For the text-containing cell, return its midpoint in [X, Y] coordinate format. 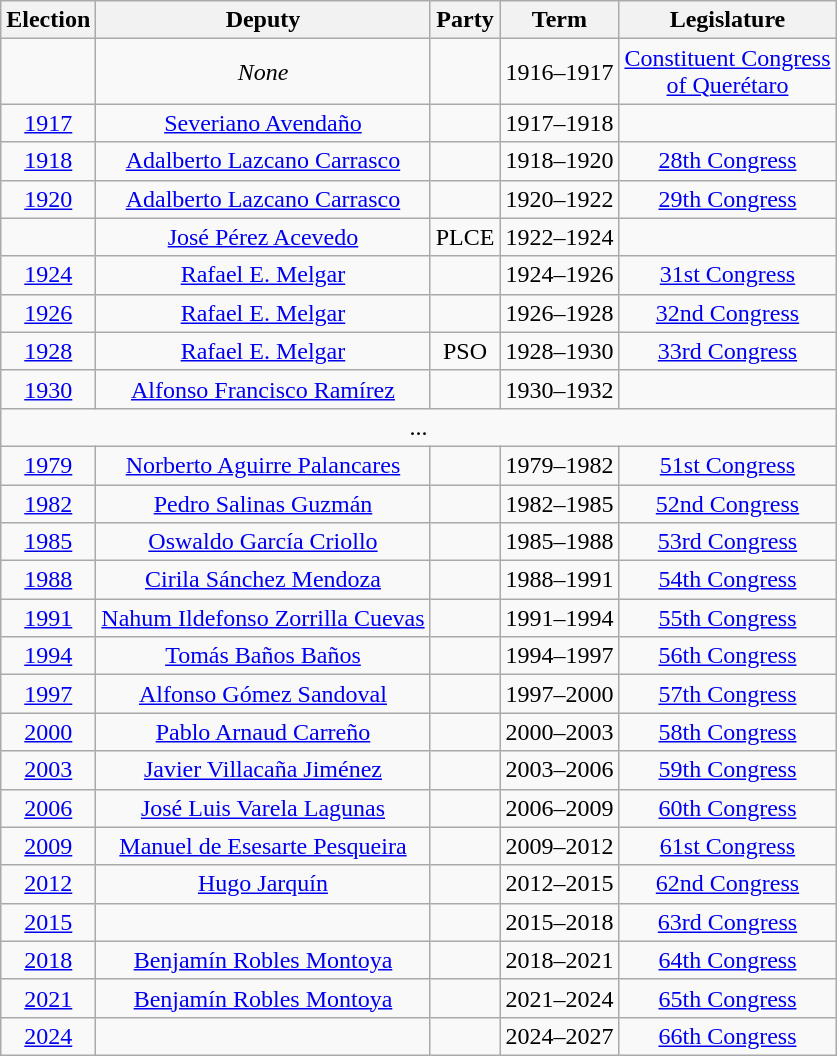
54th Congress [728, 580]
Cirila Sánchez Mendoza [263, 580]
1926–1928 [560, 313]
None [263, 72]
Severiano Avendaño [263, 123]
1979 [48, 465]
1991 [48, 618]
1988 [48, 580]
Party [465, 20]
PSO [465, 351]
1985–1988 [560, 542]
2024–2027 [560, 1036]
2015 [48, 922]
55th Congress [728, 618]
1997–2000 [560, 694]
1985 [48, 542]
1928 [48, 351]
1924–1926 [560, 275]
58th Congress [728, 732]
1979–1982 [560, 465]
2018 [48, 960]
66th Congress [728, 1036]
2009–2012 [560, 846]
31st Congress [728, 275]
Oswaldo García Criollo [263, 542]
1917–1918 [560, 123]
33rd Congress [728, 351]
1982–1985 [560, 503]
52nd Congress [728, 503]
2021 [48, 998]
1930 [48, 389]
2003 [48, 770]
1991–1994 [560, 618]
2012 [48, 884]
1920 [48, 199]
1924 [48, 275]
2024 [48, 1036]
Hugo Jarquín [263, 884]
1918 [48, 161]
56th Congress [728, 656]
2000–2003 [560, 732]
2018–2021 [560, 960]
Term [560, 20]
Manuel de Esesarte Pesqueira [263, 846]
53rd Congress [728, 542]
Alfonso Francisco Ramírez [263, 389]
José Pérez Acevedo [263, 237]
Norberto Aguirre Palancares [263, 465]
1920–1922 [560, 199]
Tomás Baños Baños [263, 656]
1988–1991 [560, 580]
Alfonso Gómez Sandoval [263, 694]
Deputy [263, 20]
Pablo Arnaud Carreño [263, 732]
1917 [48, 123]
28th Congress [728, 161]
Nahum Ildefonso Zorrilla Cuevas [263, 618]
... [418, 427]
Election [48, 20]
1918–1920 [560, 161]
Constituent Congressof Querétaro [728, 72]
1928–1930 [560, 351]
1926 [48, 313]
62nd Congress [728, 884]
2006 [48, 808]
2021–2024 [560, 998]
59th Congress [728, 770]
1994 [48, 656]
61st Congress [728, 846]
60th Congress [728, 808]
Legislature [728, 20]
1997 [48, 694]
2003–2006 [560, 770]
2012–2015 [560, 884]
2015–2018 [560, 922]
PLCE [465, 237]
57th Congress [728, 694]
1916–1917 [560, 72]
32nd Congress [728, 313]
Pedro Salinas Guzmán [263, 503]
1930–1932 [560, 389]
2009 [48, 846]
1994–1997 [560, 656]
29th Congress [728, 199]
Javier Villacaña Jiménez [263, 770]
José Luis Varela Lagunas [263, 808]
51st Congress [728, 465]
65th Congress [728, 998]
1922–1924 [560, 237]
63rd Congress [728, 922]
1982 [48, 503]
2006–2009 [560, 808]
64th Congress [728, 960]
2000 [48, 732]
